From the cell containing the given text, extract its center point as (x, y) coordinate. 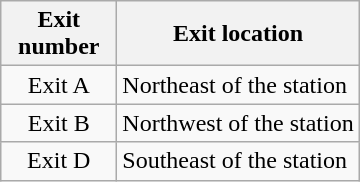
Exit number (59, 34)
Exit B (59, 123)
Exit A (59, 85)
Southeast of the station (238, 161)
Northeast of the station (238, 85)
Exit location (238, 34)
Exit D (59, 161)
Northwest of the station (238, 123)
